Provide the [X, Y] coordinate of the cell's center where the given text is located.  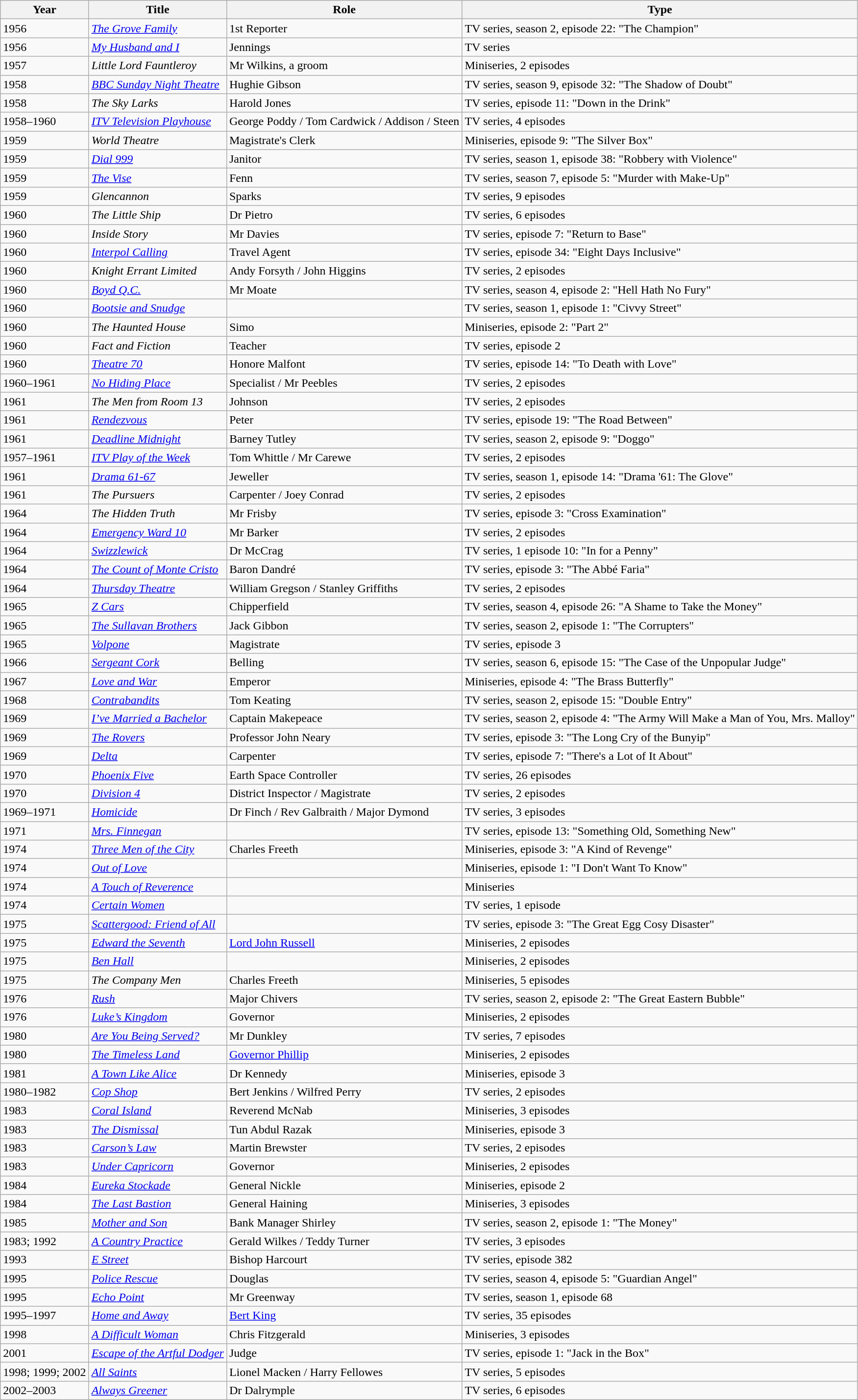
Travel Agent [344, 252]
Always Greener [158, 1390]
Barney Tutley [344, 439]
TV series, season 2, episode 22: "The Champion" [660, 28]
Escape of the Artful Dodger [158, 1353]
Bootsie and Snudge [158, 308]
Miniseries, episode 2 [660, 1185]
Earth Space Controller [344, 775]
1995–1997 [45, 1316]
Mr Dunkley [344, 1036]
TV series, season 1, episode 1: "Civvy Street" [660, 308]
All Saints [158, 1372]
BBC Sunday Night Theatre [158, 84]
Bert Jenkins / Wilfred Perry [344, 1092]
TV series, season 2, episode 1: "The Corrupters" [660, 625]
World Theatre [158, 140]
Dial 999 [158, 159]
Harold Jones [344, 103]
Dr Pietro [344, 215]
Home and Away [158, 1316]
Honore Malfont [344, 364]
TV series, season 4, episode 26: "A Shame to Take the Money" [660, 607]
Mr Frisby [344, 513]
1983; 1992 [45, 1241]
TV series, episode 3: "The Long Cry of the Bunyip" [660, 737]
Under Capricorn [158, 1167]
Janitor [344, 159]
Jennings [344, 47]
The Hidden Truth [158, 513]
Belling [344, 663]
Sergeant Cork [158, 663]
Tom Keating [344, 700]
TV series, season 1, episode 14: "Drama '61: The Glove" [660, 476]
The Pursuers [158, 495]
Emergency Ward 10 [158, 532]
The Count of Monte Cristo [158, 570]
Lord John Russell [344, 943]
Miniseries, episode 4: "The Brass Butterfly" [660, 681]
The Timeless Land [158, 1054]
Are You Being Served? [158, 1036]
The Company Men [158, 980]
2001 [45, 1353]
A Difficult Woman [158, 1334]
TV series, 7 episodes [660, 1036]
TV series, season 1, episode 68 [660, 1297]
Eureka Stockade [158, 1185]
Boyd Q.C. [158, 290]
No Hiding Place [158, 383]
Gerald Wilkes / Teddy Turner [344, 1241]
Deadline Midnight [158, 439]
Echo Point [158, 1297]
The Dismissal [158, 1129]
Andy Forsyth / John Higgins [344, 271]
Carpenter [344, 756]
ITV Play of the Week [158, 457]
Major Chivers [344, 999]
A Town Like Alice [158, 1073]
Phoenix Five [158, 775]
Mr Barker [344, 532]
Miniseries [660, 887]
TV series, 5 episodes [660, 1372]
Scattergood: Friend of All [158, 924]
Knight Errant Limited [158, 271]
Love and War [158, 681]
The Haunted House [158, 327]
TV series, episode 3: "The Abbé Faria" [660, 570]
Rush [158, 999]
Out of Love [158, 868]
Teacher [344, 346]
The Grove Family [158, 28]
TV series, episode 7: "There's a Lot of It About" [660, 756]
TV series, season 6, episode 15: "The Case of the Unpopular Judge" [660, 663]
Volpone [158, 644]
Mr Greenway [344, 1297]
Chris Fitzgerald [344, 1334]
TV series, season 1, episode 38: "Robbery with Violence" [660, 159]
TV series, season 2, episode 9: "Doggo" [660, 439]
TV series, episode 19: "The Road Between" [660, 420]
Homicide [158, 812]
1985 [45, 1223]
My Husband and I [158, 47]
Edward the Seventh [158, 943]
TV series, 1 episode 10: "In for a Penny" [660, 551]
TV series, 9 episodes [660, 196]
TV series, episode 382 [660, 1260]
A Country Practice [158, 1241]
Captain Makepeace [344, 719]
Swizzlewick [158, 551]
Reverend McNab [344, 1110]
Mr Wilkins, a groom [344, 66]
Lionel Macken / Harry Fellowes [344, 1372]
1998 [45, 1334]
Contrabandits [158, 700]
Miniseries, episode 9: "The Silver Box" [660, 140]
Martin Brewster [344, 1148]
Mrs. Finnegan [158, 831]
Bank Manager Shirley [344, 1223]
Dr Dalrymple [344, 1390]
TV series, season 2, episode 15: "Double Entry" [660, 700]
TV series, 4 episodes [660, 122]
TV series, season 4, episode 2: "Hell Hath No Fury" [660, 290]
TV series, 26 episodes [660, 775]
Division 4 [158, 793]
Z Cars [158, 607]
Inside Story [158, 234]
Carson’s Law [158, 1148]
Miniseries, episode 2: "Part 2" [660, 327]
Delta [158, 756]
The Men from Room 13 [158, 401]
TV series, season 9, episode 32: "The Shadow of Doubt" [660, 84]
1st Reporter [344, 28]
Mr Davies [344, 234]
Miniseries, 5 episodes [660, 980]
Chipperfield [344, 607]
Bert King [344, 1316]
Fact and Fiction [158, 346]
Rendezvous [158, 420]
George Poddy / Tom Cardwick / Addison / Steen [344, 122]
1957 [45, 66]
Year [45, 10]
E Street [158, 1260]
TV series, 1 episode [660, 905]
The Sullavan Brothers [158, 625]
Baron Dandré [344, 570]
General Nickle [344, 1185]
I’ve Married a Bachelor [158, 719]
1967 [45, 681]
1981 [45, 1073]
2002–2003 [45, 1390]
Cop Shop [158, 1092]
TV series, episode 3: "Cross Examination" [660, 513]
Magistrate [344, 644]
TV series, 35 episodes [660, 1316]
Three Men of the City [158, 850]
Jeweller [344, 476]
TV series [660, 47]
1969–1971 [45, 812]
Mr Moate [344, 290]
Ben Hall [158, 961]
Bishop Harcourt [344, 1260]
TV series, episode 7: "Return to Base" [660, 234]
The Little Ship [158, 215]
Simo [344, 327]
Jack Gibbon [344, 625]
1971 [45, 831]
TV series, episode 34: "Eight Days Inclusive" [660, 252]
TV series, episode 13: "Something Old, Something New" [660, 831]
Title [158, 10]
1958–1960 [45, 122]
Little Lord Fauntleroy [158, 66]
Glencannon [158, 196]
Judge [344, 1353]
TV series, episode 3 [660, 644]
Police Rescue [158, 1278]
Hughie Gibson [344, 84]
TV series, episode 2 [660, 346]
General Haining [344, 1204]
District Inspector / Magistrate [344, 793]
TV series, season 2, episode 1: "The Money" [660, 1223]
TV series, season 2, episode 2: "The Great Eastern Bubble" [660, 999]
TV series, episode 11: "Down in the Drink" [660, 103]
Carpenter / Joey Conrad [344, 495]
Role [344, 10]
Peter [344, 420]
1960–1961 [45, 383]
Dr McCrag [344, 551]
1980–1982 [45, 1092]
Mother and Son [158, 1223]
Sparks [344, 196]
1998; 1999; 2002 [45, 1372]
Governor Phillip [344, 1054]
TV series, season 4, episode 5: "Guardian Angel" [660, 1278]
Drama 61-67 [158, 476]
William Gregson / Stanley Griffiths [344, 588]
Fenn [344, 177]
1993 [45, 1260]
Tun Abdul Razak [344, 1129]
1968 [45, 700]
Dr Kennedy [344, 1073]
Thursday Theatre [158, 588]
Specialist / Mr Peebles [344, 383]
Theatre 70 [158, 364]
The Rovers [158, 737]
Miniseries, episode 1: "I Don't Want To Know" [660, 868]
The Vise [158, 177]
1966 [45, 663]
TV series, episode 1: "Jack in the Box" [660, 1353]
Certain Women [158, 905]
TV series, season 2, episode 4: "The Army Will Make a Man of You, Mrs. Malloy" [660, 719]
ITV Television Playhouse [158, 122]
Coral Island [158, 1110]
Magistrate's Clerk [344, 140]
TV series, episode 3: "The Great Egg Cosy Disaster" [660, 924]
The Last Bastion [158, 1204]
TV series, episode 14: "To Death with Love" [660, 364]
The Sky Larks [158, 103]
TV series, season 7, episode 5: "Murder with Make-Up" [660, 177]
1957–1961 [45, 457]
Tom Whittle / Mr Carewe [344, 457]
Professor John Neary [344, 737]
Johnson [344, 401]
Dr Finch / Rev Galbraith / Major Dymond [344, 812]
Miniseries, episode 3: "A Kind of Revenge" [660, 850]
A Touch of Reverence [158, 887]
Emperor [344, 681]
Douglas [344, 1278]
Luke’s Kingdom [158, 1017]
Interpol Calling [158, 252]
Type [660, 10]
